Extract the (X, Y) coordinate from the center of the cell holding the provided text.  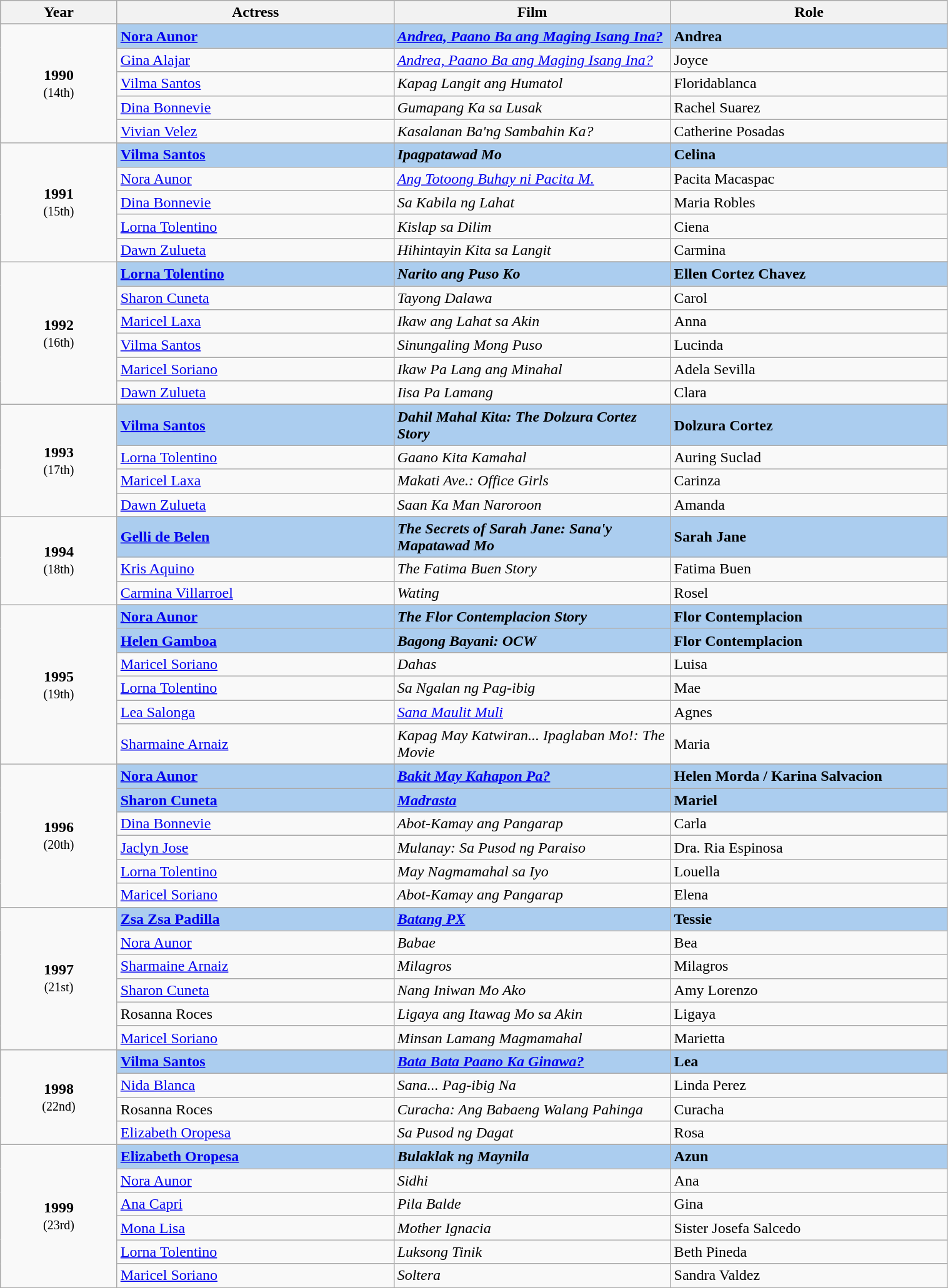
Luisa (809, 664)
Mona Lisa (255, 1228)
Batang PX (532, 919)
Ana Capri (255, 1204)
Azun (809, 1157)
Tessie (809, 919)
Lea Salonga (255, 711)
Gina (809, 1204)
Helen Morda / Karina Salvacion (809, 776)
The Fatima Buen Story (532, 569)
Kris Aquino (255, 569)
Carla (809, 824)
Year (59, 12)
1995(19th) (59, 685)
Maria (809, 745)
Ang Totoong Buhay ni Pacita M. (532, 179)
Carinza (809, 481)
Ciena (809, 226)
Lucinda (809, 345)
Soltera (532, 1276)
Celina (809, 155)
1990(14th) (59, 84)
Vivian Velez (255, 131)
Catherine Posadas (809, 131)
Role (809, 12)
Bagong Bayani: OCW (532, 640)
Curacha: Ang Babaeng Walang Pahinga (532, 1109)
Nang Iniwan Mo Ako (532, 990)
Linda Perez (809, 1085)
The Flor Contemplacion Story (532, 617)
Sandra Valdez (809, 1276)
Dahil Mahal Kita: The Dolzura Cortez Story (532, 425)
Iisa Pa Lamang (532, 393)
Ikaw ang Lahat sa Akin (532, 322)
Saan Ka Man Naroroon (532, 505)
Amanda (809, 505)
Carmina Villarroel (255, 593)
Nida Blanca (255, 1085)
1997(21st) (59, 978)
Luksong Tinik (532, 1252)
Mulanay: Sa Pusod ng Paraiso (532, 848)
Andrea (809, 36)
Babae (532, 943)
Gina Alajar (255, 60)
Marietta (809, 1038)
Bulaklak ng Maynila (532, 1157)
Auring Suclad (809, 457)
Bakit May Kahapon Pa? (532, 776)
The Secrets of Sarah Jane: Sana'y Mapatawad Mo (532, 537)
Bata Bata Paano Ka Ginawa? (532, 1061)
Mother Ignacia (532, 1228)
Fatima Buen (809, 569)
1992(16th) (59, 333)
Sa Ngalan ng Pag-ibig (532, 688)
Sister Josefa Salcedo (809, 1228)
Sidhi (532, 1181)
Dra. Ria Espinosa (809, 848)
Pila Balde (532, 1204)
Adela Sevilla (809, 369)
Kapag Langit ang Humatol (532, 84)
Narito ang Puso Ko (532, 274)
May Nagmamahal sa Iyo (532, 871)
Gaano Kita Kamahal (532, 457)
Sinungaling Mong Puso (532, 345)
Ana (809, 1181)
Rosa (809, 1133)
Zsa Zsa Padilla (255, 919)
1994(18th) (59, 561)
1998(22nd) (59, 1097)
Maria Robles (809, 202)
Joyce (809, 60)
Ligaya ang Itawag Mo sa Akin (532, 1014)
1999(23rd) (59, 1216)
Gelli de Belen (255, 537)
Dahas (532, 664)
Kasalanan Ba'ng Sambahin Ka? (532, 131)
Minsan Lamang Magmamahal (532, 1038)
Agnes (809, 711)
Sa Pusod ng Dagat (532, 1133)
Film (532, 12)
1993(17th) (59, 461)
Anna (809, 322)
Elena (809, 895)
1996(20th) (59, 836)
1991(15th) (59, 202)
Pacita Macaspac (809, 179)
Clara (809, 393)
Dolzura Cortez (809, 425)
Kislap sa Dilim (532, 226)
Rosel (809, 593)
Wating (532, 593)
Carol (809, 298)
Gumapang Ka sa Lusak (532, 107)
Hihintayin Kita sa Langit (532, 250)
Kapag May Katwiran... Ipaglaban Mo!: The Movie (532, 745)
Carmina (809, 250)
Beth Pineda (809, 1252)
Sa Kabila ng Lahat (532, 202)
Ikaw Pa Lang ang Minahal (532, 369)
Makati Ave.: Office Girls (532, 481)
Curacha (809, 1109)
Lea (809, 1061)
Actress (255, 12)
Helen Gamboa (255, 640)
Mariel (809, 800)
Bea (809, 943)
Floridablanca (809, 84)
Sana Maulit Muli (532, 711)
Amy Lorenzo (809, 990)
Ligaya (809, 1014)
Ipagpatawad Mo (532, 155)
Jaclyn Jose (255, 848)
Ellen Cortez Chavez (809, 274)
Sarah Jane (809, 537)
Madrasta (532, 800)
Rachel Suarez (809, 107)
Sana... Pag-ibig Na (532, 1085)
Mae (809, 688)
Tayong Dalawa (532, 298)
Louella (809, 871)
